Extract the (x, y) coordinate from the center of the cell holding the provided text.  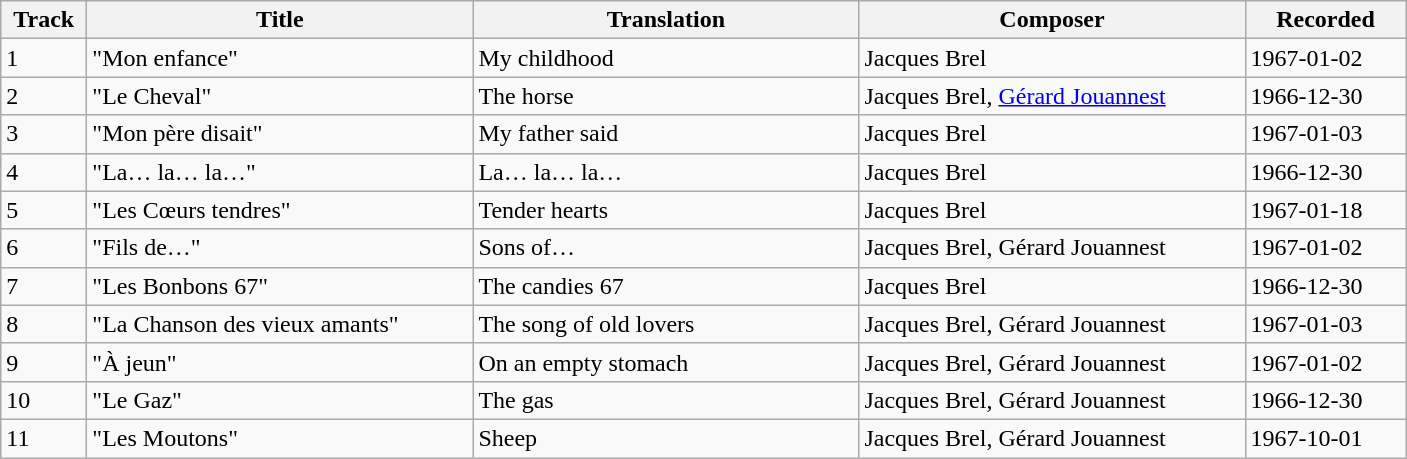
Track (44, 20)
On an empty stomach (666, 362)
Tender hearts (666, 210)
"Les Bonbons 67" (280, 286)
The horse (666, 96)
"À jeun" (280, 362)
"Le Cheval" (280, 96)
1967-10-01 (1326, 438)
1967-01-18 (1326, 210)
Recorded (1326, 20)
"Les Cœurs tendres" (280, 210)
"La Chanson des vieux amants" (280, 324)
My father said (666, 134)
"Fils de…" (280, 248)
Composer (1052, 20)
3 (44, 134)
6 (44, 248)
"Mon enfance" (280, 58)
5 (44, 210)
9 (44, 362)
My childhood (666, 58)
Title (280, 20)
"La… la… la…" (280, 172)
"Le Gaz" (280, 400)
Sons of… (666, 248)
La… la… la… (666, 172)
4 (44, 172)
Translation (666, 20)
The candies 67 (666, 286)
Sheep (666, 438)
2 (44, 96)
The gas (666, 400)
11 (44, 438)
The song of old lovers (666, 324)
"Mon père disait" (280, 134)
1 (44, 58)
7 (44, 286)
"Les Moutons" (280, 438)
10 (44, 400)
8 (44, 324)
